For the text-containing cell, return its midpoint in [x, y] coordinate format. 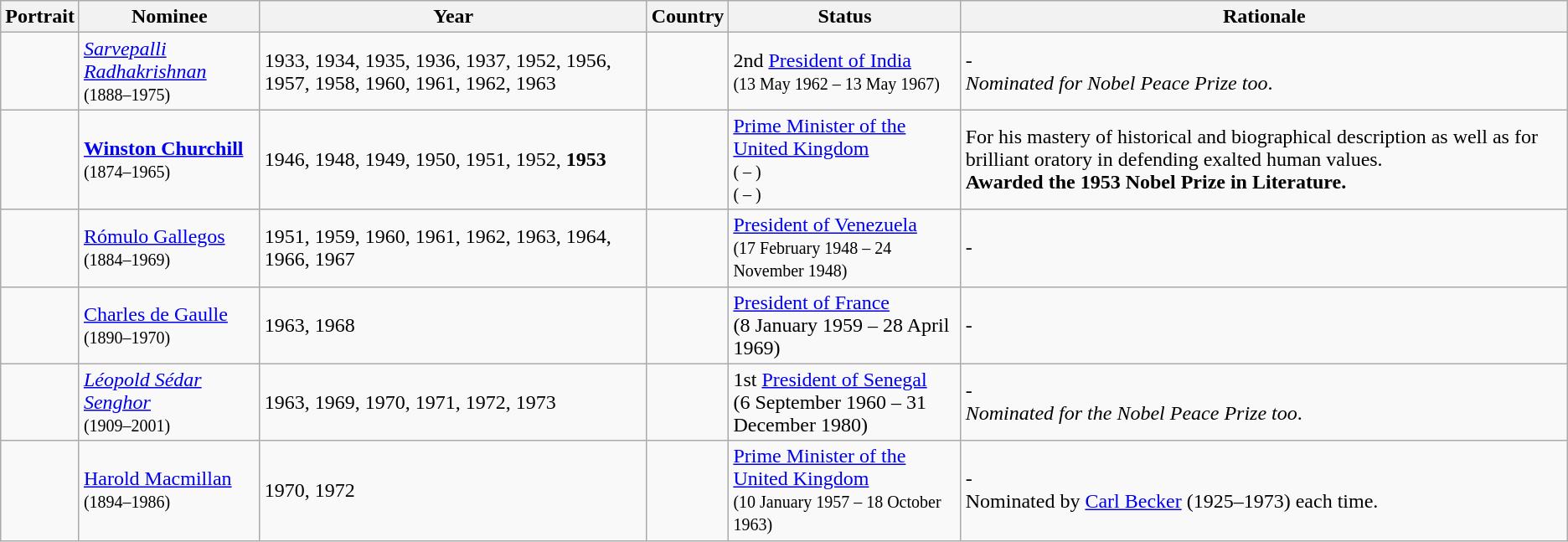
-Nominated for the Nobel Peace Prize too. [1264, 402]
1970, 1972 [453, 491]
-Nominated by Carl Becker (1925–1973) each time. [1264, 491]
1963, 1969, 1970, 1971, 1972, 1973 [453, 402]
Léopold Sédar Senghor(1909–2001) [169, 402]
Rationale [1264, 17]
Year [453, 17]
Rómulo Gallegos(1884–1969) [169, 248]
1963, 1968 [453, 325]
President of France(8 January 1959 – 28 April 1969) [844, 325]
1946, 1948, 1949, 1950, 1951, 1952, 1953 [453, 159]
Country [688, 17]
1st President of Senegal(6 September 1960 – 31 December 1980) [844, 402]
Prime Minister of the United Kingdom(10 January 1957 – 18 October 1963) [844, 491]
1933, 1934, 1935, 1936, 1937, 1952, 1956, 1957, 1958, 1960, 1961, 1962, 1963 [453, 71]
Winston Churchill(1874–1965) [169, 159]
1951, 1959, 1960, 1961, 1962, 1963, 1964, 1966, 1967 [453, 248]
Sarvepalli Radhakrishnan(1888–1975) [169, 71]
Charles de Gaulle(1890–1970) [169, 325]
Status [844, 17]
2nd President of India(13 May 1962 – 13 May 1967) [844, 71]
-Nominated for Nobel Peace Prize too. [1264, 71]
Portrait [40, 17]
Prime Minister of the United Kingdom( – )( – ) [844, 159]
President of Venezuela(17 February 1948 – 24 November 1948) [844, 248]
Harold Macmillan(1894–1986) [169, 491]
Nominee [169, 17]
